Pinpoint the cell where the given text exists, returning its (x, y) midpoint coordinate. 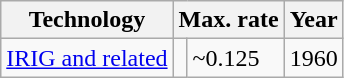
~0.125 (236, 58)
Technology (87, 20)
IRIG and related (87, 58)
1960 (314, 58)
Year (314, 20)
Max. rate (228, 20)
